Pinpoint the cell where the given text exists, returning its [x, y] midpoint coordinate. 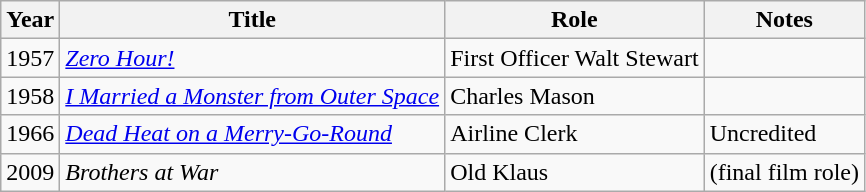
Notes [784, 20]
I Married a Monster from Outer Space [252, 96]
Brothers at War [252, 172]
1958 [30, 96]
First Officer Walt Stewart [575, 58]
1957 [30, 58]
Uncredited [784, 134]
Charles Mason [575, 96]
2009 [30, 172]
(final film role) [784, 172]
Dead Heat on a Merry-Go-Round [252, 134]
Year [30, 20]
Airline Clerk [575, 134]
Role [575, 20]
Zero Hour! [252, 58]
1966 [30, 134]
Old Klaus [575, 172]
Title [252, 20]
